Capture the cell that displays the provided text and extract its (x, y) central coordinate. 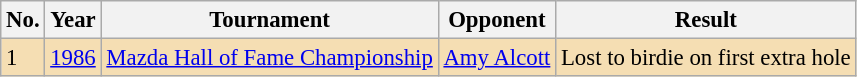
1 (23, 58)
1986 (73, 58)
Tournament (270, 20)
Result (706, 20)
No. (23, 20)
Opponent (497, 20)
Amy Alcott (497, 58)
Lost to birdie on first extra hole (706, 58)
Year (73, 20)
Mazda Hall of Fame Championship (270, 58)
